Return [x, y] of the center of cell containing provided text 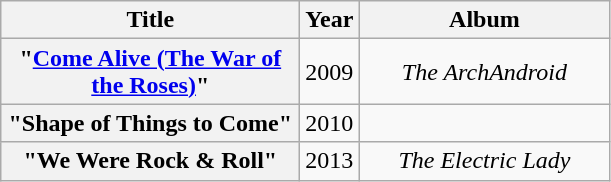
The Electric Lady [484, 161]
Album [484, 20]
2013 [330, 161]
Year [330, 20]
2009 [330, 72]
"Come Alive (The War of the Roses)" [150, 72]
"We Were Rock & Roll" [150, 161]
"Shape of Things to Come" [150, 123]
2010 [330, 123]
The ArchAndroid [484, 72]
Title [150, 20]
